Locate the cell with the specified text and output its (x, y) center coordinate. 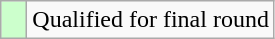
Qualified for final round (151, 20)
